From the cell containing the given text, extract its center point as (x, y) coordinate. 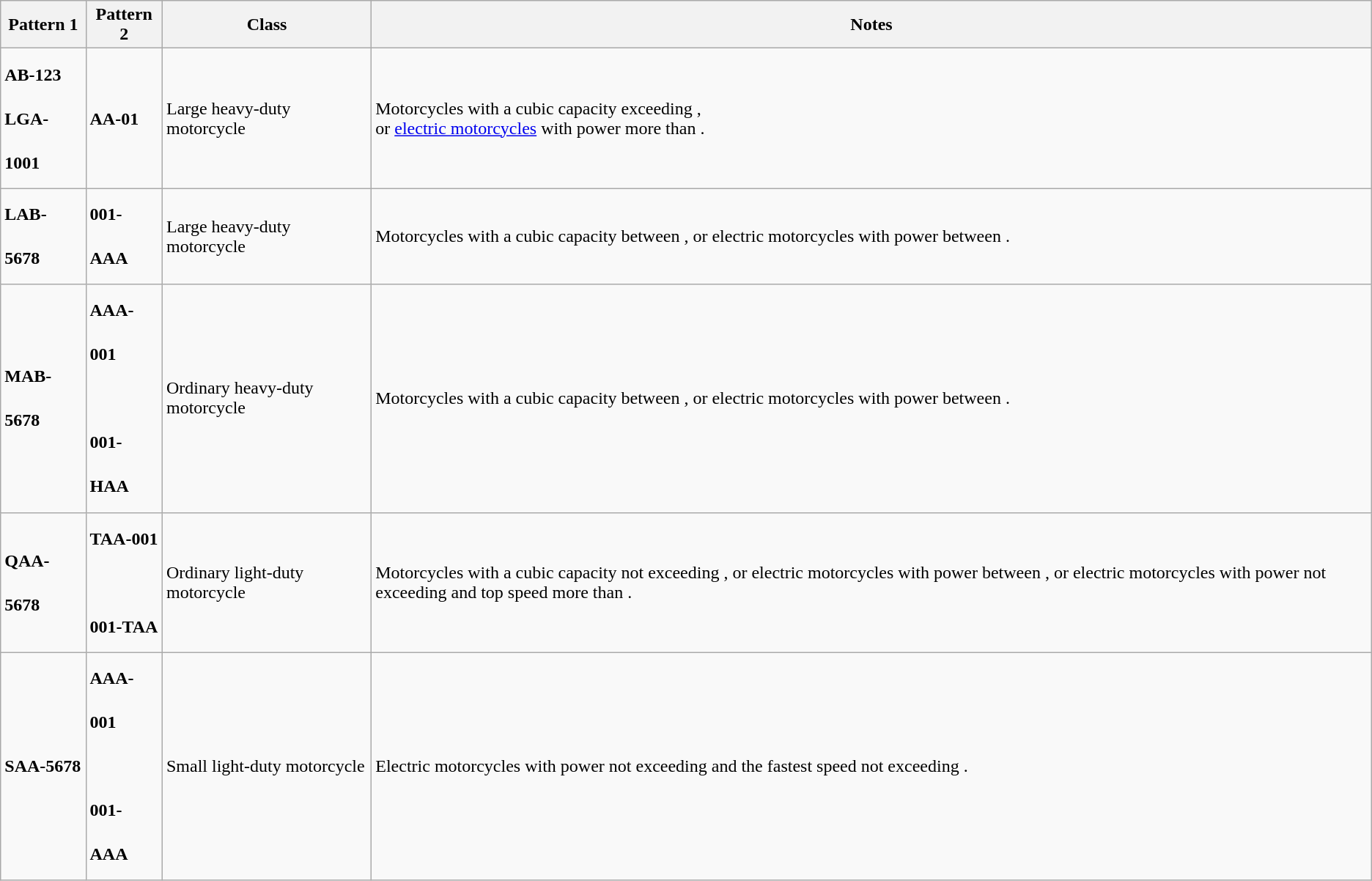
Class (267, 25)
Motorcycles with a cubic capacity exceeding ,or electric motorcycles with power more than . (872, 119)
001-AAA (124, 236)
Pattern 2 (124, 25)
AA-01 (124, 119)
Notes (872, 25)
Ordinary light-duty motorcycle (267, 582)
Ordinary heavy-duty motorcycle (267, 399)
SAA-5678 (43, 767)
AB-123LGA-1001 (43, 119)
AAA-001001-HAA (124, 399)
Electric motorcycles with power not exceeding and the fastest speed not exceeding . (872, 767)
Pattern 1 (43, 25)
TAA-001001-TAA (124, 582)
AAA-001001-AAA (124, 767)
LAB-5678 (43, 236)
QAA-5678 (43, 582)
MAB-5678 (43, 399)
Small light-duty motorcycle (267, 767)
